Scan for the cell matching the given text and deliver its (X, Y) coordinate at center. 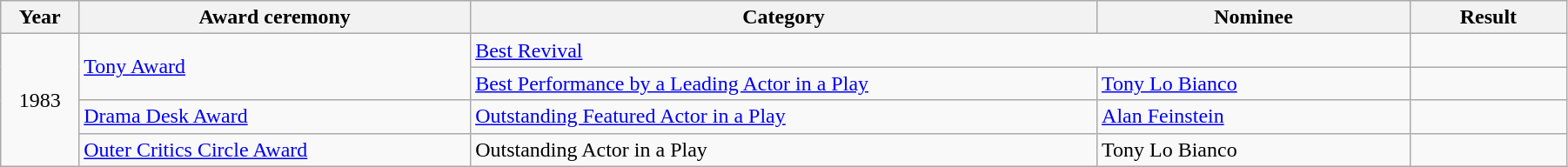
Tony Award (275, 67)
Award ceremony (275, 17)
Outstanding Featured Actor in a Play (784, 117)
Result (1488, 17)
Alan Feinstein (1254, 117)
Nominee (1254, 17)
Best Revival (941, 50)
Category (784, 17)
1983 (40, 100)
Outstanding Actor in a Play (784, 150)
Outer Critics Circle Award (275, 150)
Year (40, 17)
Best Performance by a Leading Actor in a Play (784, 83)
Drama Desk Award (275, 117)
